Pinpoint the cell where the given text exists, returning its (x, y) midpoint coordinate. 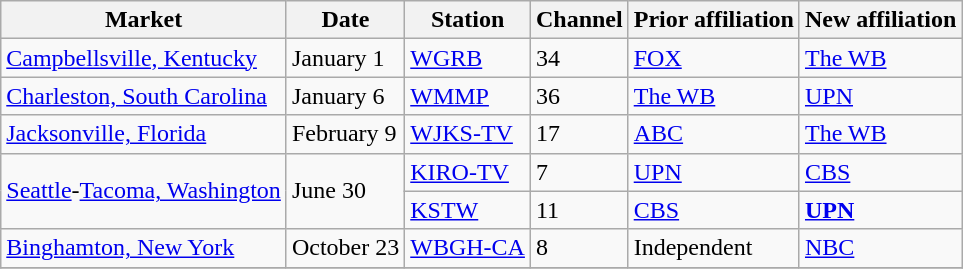
Jacksonville, Florida (144, 134)
Market (144, 20)
Charleston, South Carolina (144, 96)
January 6 (345, 96)
ABC (714, 134)
KIRO-TV (468, 172)
WBGH-CA (468, 248)
36 (579, 96)
Independent (714, 248)
Date (345, 20)
Channel (579, 20)
FOX (714, 58)
NBC (880, 248)
11 (579, 210)
Campbellsville, Kentucky (144, 58)
WGRB (468, 58)
WJKS-TV (468, 134)
New affiliation (880, 20)
WMMP (468, 96)
17 (579, 134)
Prior affiliation (714, 20)
Seattle-Tacoma, Washington (144, 191)
Station (468, 20)
7 (579, 172)
8 (579, 248)
January 1 (345, 58)
34 (579, 58)
October 23 (345, 248)
June 30 (345, 191)
KSTW (468, 210)
Binghamton, New York (144, 248)
February 9 (345, 134)
